Find where the given text appears and provide that cell's center as [x, y] coordinate. 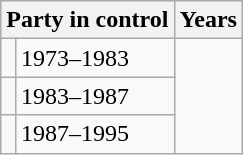
Years [208, 20]
1983–1987 [94, 96]
Party in control [88, 20]
1973–1983 [94, 58]
1987–1995 [94, 134]
